Capture the cell that displays the provided text and extract its [x, y] central coordinate. 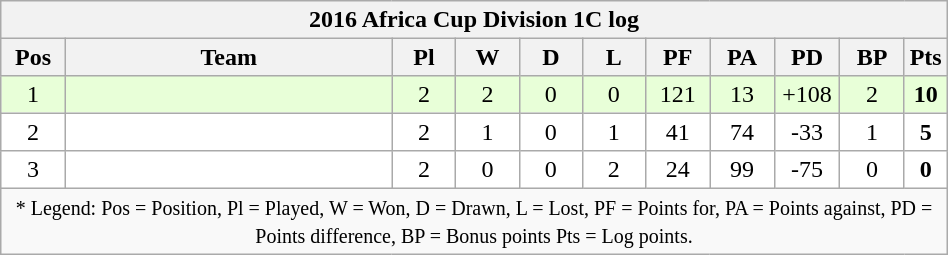
Pts [926, 56]
121 [678, 94]
+108 [807, 94]
Pl [424, 56]
24 [678, 170]
PF [678, 56]
3 [34, 170]
13 [742, 94]
L [614, 56]
10 [926, 94]
99 [742, 170]
-33 [807, 132]
2016 Africa Cup Division 1C log [474, 20]
BP [872, 56]
Pos [34, 56]
D [550, 56]
41 [678, 132]
5 [926, 132]
-75 [807, 170]
PD [807, 56]
W [488, 56]
Team [228, 56]
PA [742, 56]
74 [742, 132]
